Search for the cell housing the specified text and yield its (X, Y) center coordinate. 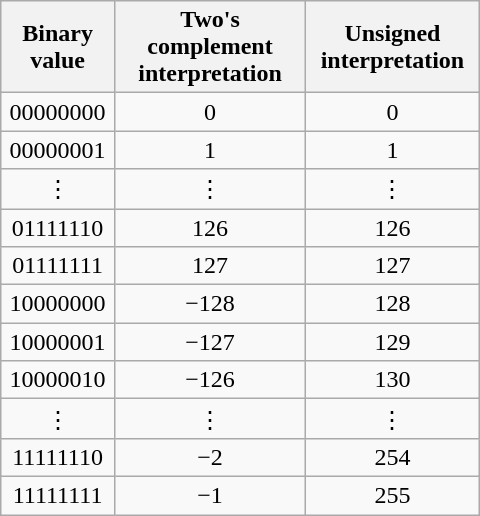
129 (393, 342)
−128 (210, 304)
00000001 (58, 150)
−127 (210, 342)
130 (393, 380)
11111110 (58, 457)
Binary value (58, 47)
10000001 (58, 342)
01111111 (58, 266)
10000000 (58, 304)
128 (393, 304)
11111111 (58, 495)
−126 (210, 380)
254 (393, 457)
00000000 (58, 112)
255 (393, 495)
−1 (210, 495)
Two's complement interpretation (210, 47)
01111110 (58, 227)
−2 (210, 457)
10000010 (58, 380)
Unsigned interpretation (393, 47)
